Pinpoint the cell where the given text exists, returning its [x, y] midpoint coordinate. 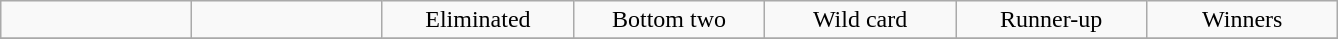
Winners [1242, 20]
Wild card [860, 20]
Runner-up [1052, 20]
Eliminated [478, 20]
Bottom two [668, 20]
